Provide the [X, Y] coordinate of the cell's center where the given text is located.  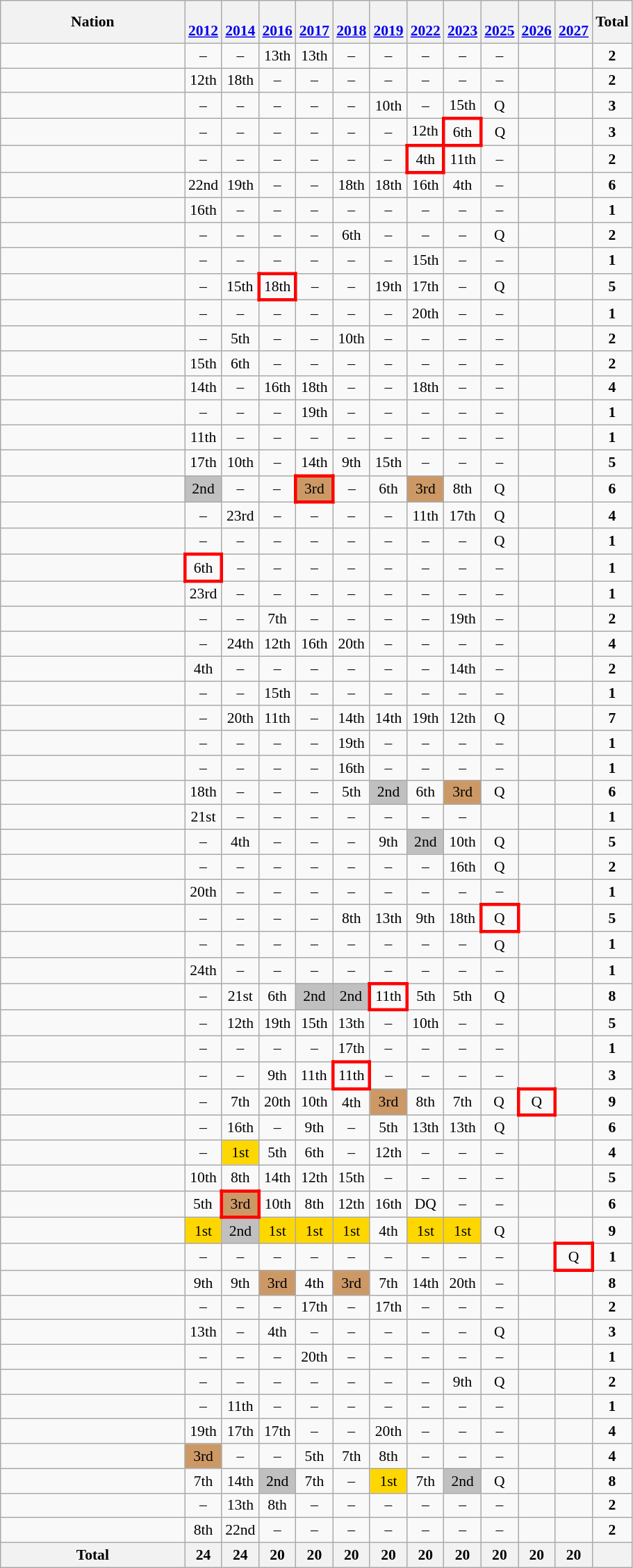
2025 [499, 22]
7 [611, 719]
2017 [314, 22]
2022 [425, 22]
2026 [536, 22]
2016 [277, 22]
Nation [93, 22]
2027 [574, 22]
2012 [203, 22]
DQ [425, 1204]
2019 [388, 22]
2014 [240, 22]
2023 [463, 22]
2018 [352, 22]
